From the cell containing the given text, extract its center point as [X, Y] coordinate. 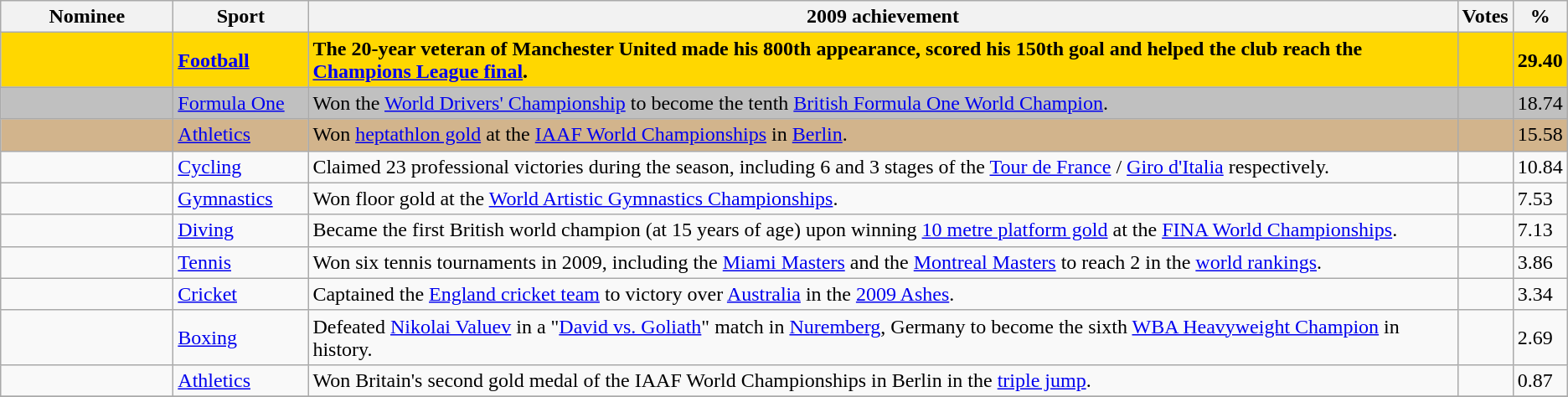
Votes [1485, 17]
Boxing [241, 337]
Sport [241, 17]
Nominee [87, 17]
Won the World Drivers' Championship to become the tenth British Formula One World Champion. [883, 103]
Became the first British world champion (at 15 years of age) upon winning 10 metre platform gold at the FINA World Championships. [883, 230]
2.69 [1540, 337]
15.58 [1540, 135]
0.87 [1540, 380]
Won six tennis tournaments in 2009, including the Miami Masters and the Montreal Masters to reach 2 in the world rankings. [883, 262]
7.53 [1540, 198]
3.86 [1540, 262]
10.84 [1540, 167]
3.34 [1540, 294]
Won Britain's second gold medal of the IAAF World Championships in Berlin in the triple jump. [883, 380]
Won heptathlon gold at the IAAF World Championships in Berlin. [883, 135]
The 20-year veteran of Manchester United made his 800th appearance, scored his 150th goal and helped the club reach the Champions League final. [883, 60]
Formula One [241, 103]
18.74 [1540, 103]
% [1540, 17]
7.13 [1540, 230]
Claimed 23 professional victories during the season, including 6 and 3 stages of the Tour de France / Giro d'Italia respectively. [883, 167]
Diving [241, 230]
Won floor gold at the World Artistic Gymnastics Championships. [883, 198]
Cycling [241, 167]
Defeated Nikolai Valuev in a "David vs. Goliath" match in Nuremberg, Germany to become the sixth WBA Heavyweight Champion in history. [883, 337]
Captained the England cricket team to victory over Australia in the 2009 Ashes. [883, 294]
Tennis [241, 262]
2009 achievement [883, 17]
Cricket [241, 294]
Football [241, 60]
Gymnastics [241, 198]
29.40 [1540, 60]
